Identify which cell holds the provided text, then report its (x, y) central coordinate. 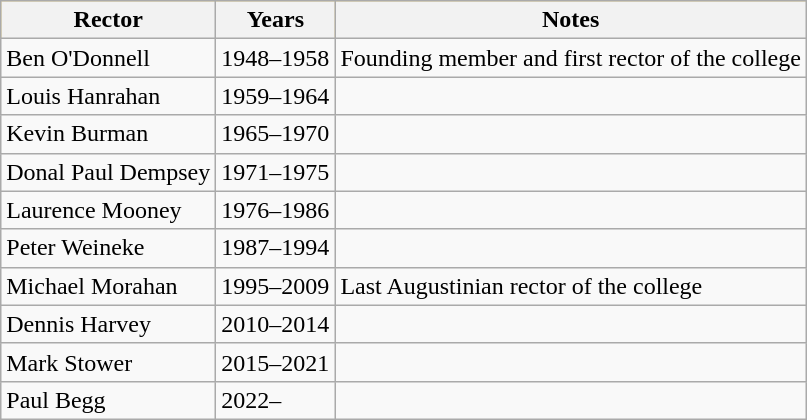
1976–1986 (276, 210)
Last Augustinian rector of the college (571, 286)
Founding member and first rector of the college (571, 58)
2010–2014 (276, 324)
Notes (571, 20)
Rector (108, 20)
Ben O'Donnell (108, 58)
1959–1964 (276, 96)
Dennis Harvey (108, 324)
1965–1970 (276, 134)
Michael Morahan (108, 286)
Kevin Burman (108, 134)
2015–2021 (276, 362)
1971–1975 (276, 172)
Laurence Mooney (108, 210)
2022– (276, 400)
Louis Hanrahan (108, 96)
Years (276, 20)
Paul Begg (108, 400)
1995–2009 (276, 286)
Peter Weineke (108, 248)
1987–1994 (276, 248)
Mark Stower (108, 362)
1948–1958 (276, 58)
Donal Paul Dempsey (108, 172)
